Provide the (x, y) coordinate of the cell's center where the given text is located.  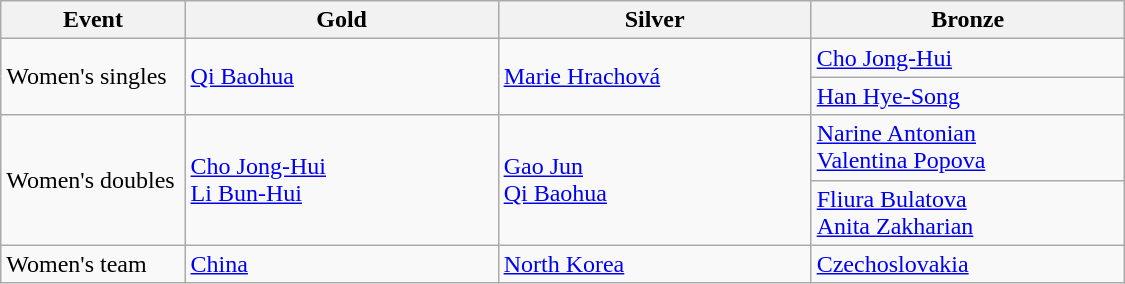
Gao Jun Qi Baohua (654, 180)
Cho Jong-Hui (968, 58)
North Korea (654, 264)
Qi Baohua (342, 77)
Narine Antonian Valentina Popova (968, 148)
Czechoslovakia (968, 264)
Event (93, 20)
Women's singles (93, 77)
Bronze (968, 20)
Silver (654, 20)
Gold (342, 20)
Women's doubles (93, 180)
Marie Hrachová (654, 77)
Women's team (93, 264)
China (342, 264)
Fliura Bulatova Anita Zakharian (968, 212)
Cho Jong-Hui Li Bun-Hui (342, 180)
Han Hye-Song (968, 96)
